Pinpoint the cell where the given text exists, returning its [X, Y] midpoint coordinate. 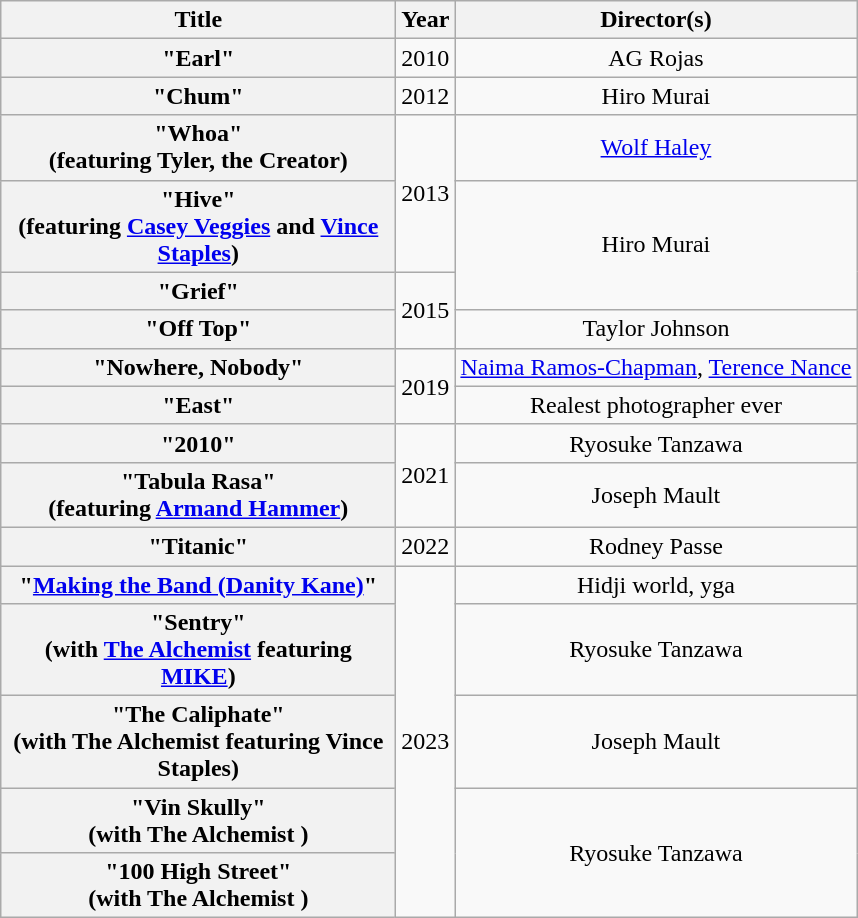
Director(s) [656, 20]
"100 High Street"(with The Alchemist ) [198, 886]
"East" [198, 405]
AG Rojas [656, 58]
2023 [426, 742]
Hidji world, yga [656, 585]
"Chum" [198, 96]
"Off Top" [198, 329]
2010 [426, 58]
Realest photographer ever [656, 405]
"Making the Band (Danity Kane)" [198, 585]
Year [426, 20]
"Earl" [198, 58]
2021 [426, 476]
Wolf Haley [656, 148]
"Tabula Rasa"(featuring Armand Hammer) [198, 494]
Rodney Passe [656, 546]
"2010" [198, 443]
"Sentry"(with The Alchemist featuring MIKE) [198, 650]
"The Caliphate"(with The Alchemist featuring Vince Staples) [198, 742]
Taylor Johnson [656, 329]
2022 [426, 546]
2012 [426, 96]
"Whoa"(featuring Tyler, the Creator) [198, 148]
Naima Ramos-Chapman, Terence Nance [656, 367]
"Vin Skully"(with The Alchemist ) [198, 820]
"Hive"(featuring Casey Veggies and Vince Staples) [198, 226]
2019 [426, 386]
Title [198, 20]
"Nowhere, Nobody" [198, 367]
"Grief" [198, 291]
2013 [426, 194]
"Titanic" [198, 546]
2015 [426, 310]
